Return [x, y] of the center of cell containing provided text 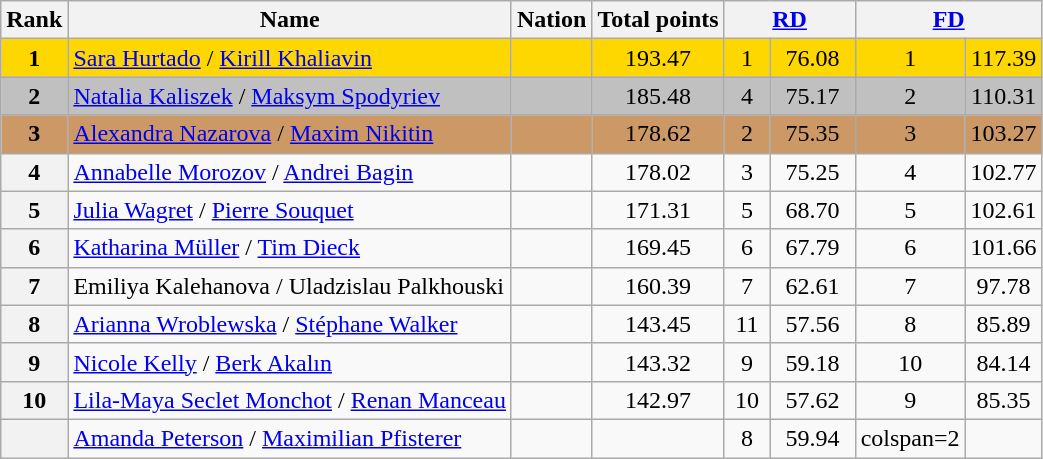
Rank [34, 20]
85.35 [1004, 400]
102.61 [1004, 210]
76.08 [812, 58]
Nicole Kelly / Berk Akalın [290, 362]
FD [948, 20]
193.47 [658, 58]
68.70 [812, 210]
75.25 [812, 172]
Sara Hurtado / Kirill Khaliavin [290, 58]
75.17 [812, 96]
97.78 [1004, 286]
Nation [551, 20]
67.79 [812, 248]
colspan=2 [910, 438]
Alexandra Nazarova / Maxim Nikitin [290, 134]
Julia Wagret / Pierre Souquet [290, 210]
169.45 [658, 248]
57.56 [812, 324]
57.62 [812, 400]
110.31 [1004, 96]
Annabelle Morozov / Andrei Bagin [290, 172]
142.97 [658, 400]
Name [290, 20]
143.45 [658, 324]
84.14 [1004, 362]
103.27 [1004, 134]
11 [747, 324]
85.89 [1004, 324]
59.94 [812, 438]
143.32 [658, 362]
Lila-Maya Seclet Monchot / Renan Manceau [290, 400]
178.02 [658, 172]
101.66 [1004, 248]
59.18 [812, 362]
62.61 [812, 286]
Katharina Müller / Tim Dieck [290, 248]
160.39 [658, 286]
102.77 [1004, 172]
Natalia Kaliszek / Maksym Spodyriev [290, 96]
Emiliya Kalehanova / Uladzislau Palkhouski [290, 286]
RD [790, 20]
75.35 [812, 134]
171.31 [658, 210]
Arianna Wroblewska / Stéphane Walker [290, 324]
Amanda Peterson / Maximilian Pfisterer [290, 438]
178.62 [658, 134]
Total points [658, 20]
185.48 [658, 96]
117.39 [1004, 58]
